For the text-containing cell, return its midpoint in [x, y] coordinate format. 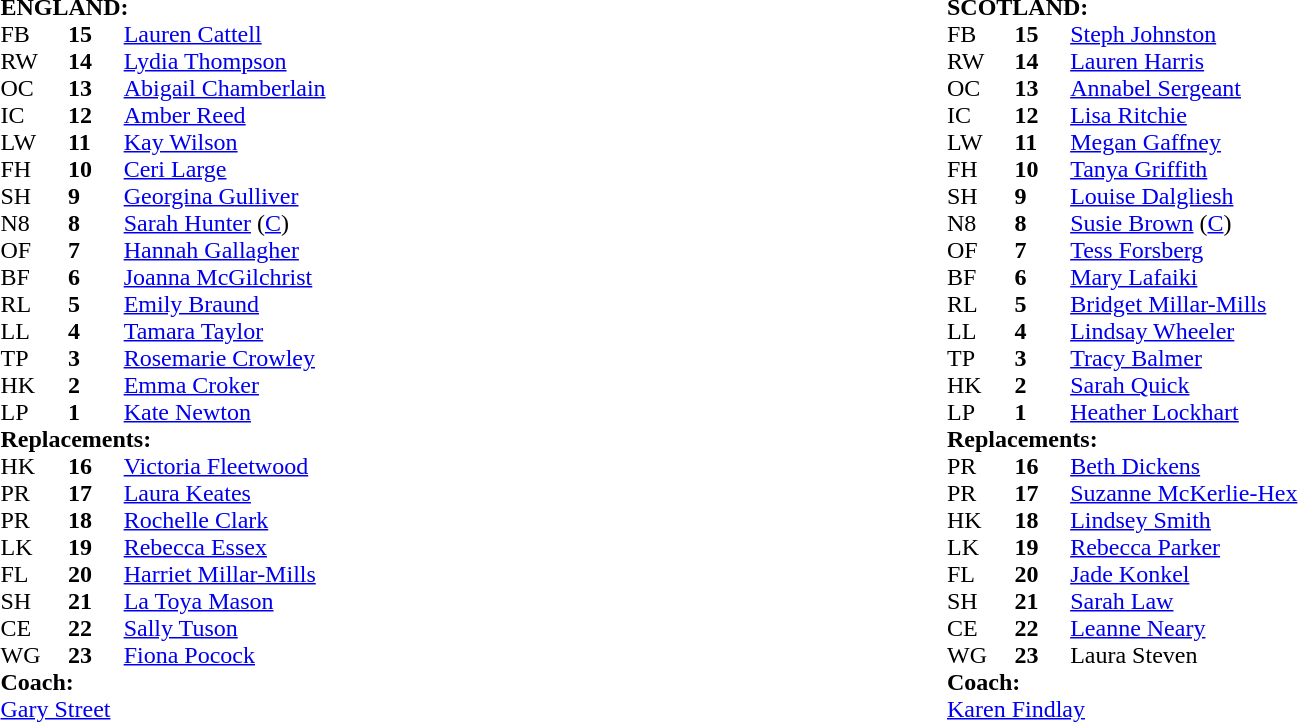
Lauren Cattell [328, 34]
Fiona Pocock [328, 656]
Emma Croker [328, 386]
Tamara Taylor [328, 332]
Coach: [470, 682]
Amber Reed [328, 116]
Rochelle Clark [328, 520]
Georgina Gulliver [328, 196]
Abigail Chamberlain [328, 88]
La Toya Mason [328, 602]
Laura Keates [328, 494]
Emily Braund [328, 304]
Kay Wilson [328, 142]
Sarah Hunter (C) [328, 224]
Replacements: [470, 440]
Ceri Large [328, 170]
Harriet Millar-Mills [328, 574]
Kate Newton [328, 412]
Sally Tuson [328, 628]
Victoria Fleetwood [328, 466]
Joanna McGilchrist [328, 278]
Hannah Gallagher [328, 250]
Rebecca Essex [328, 548]
Lydia Thompson [328, 62]
Rosemarie Crowley [328, 358]
